Scan for the cell matching the given text and deliver its (x, y) coordinate at center. 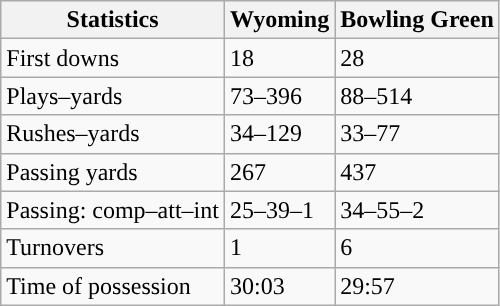
34–55–2 (418, 210)
Turnovers (113, 248)
30:03 (279, 286)
18 (279, 58)
29:57 (418, 286)
Bowling Green (418, 20)
34–129 (279, 134)
Passing yards (113, 172)
Time of possession (113, 286)
First downs (113, 58)
25–39–1 (279, 210)
73–396 (279, 96)
Rushes–yards (113, 134)
6 (418, 248)
Plays–yards (113, 96)
267 (279, 172)
88–514 (418, 96)
33–77 (418, 134)
Statistics (113, 20)
437 (418, 172)
Passing: comp–att–int (113, 210)
28 (418, 58)
1 (279, 248)
Wyoming (279, 20)
